Provide the [X, Y] coordinate of the cell's center where the given text is located.  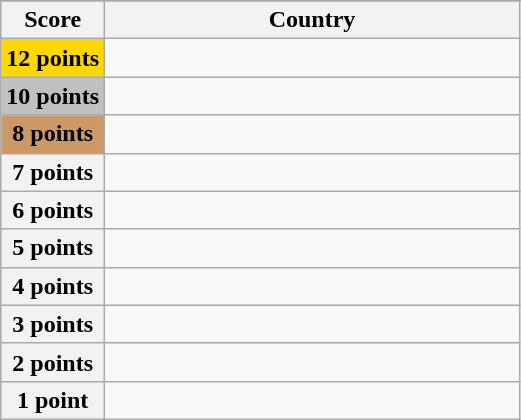
3 points [53, 324]
7 points [53, 172]
Country [312, 20]
Score [53, 20]
12 points [53, 58]
10 points [53, 96]
4 points [53, 286]
2 points [53, 362]
6 points [53, 210]
8 points [53, 134]
1 point [53, 400]
5 points [53, 248]
